Search for the cell housing the specified text and yield its (X, Y) center coordinate. 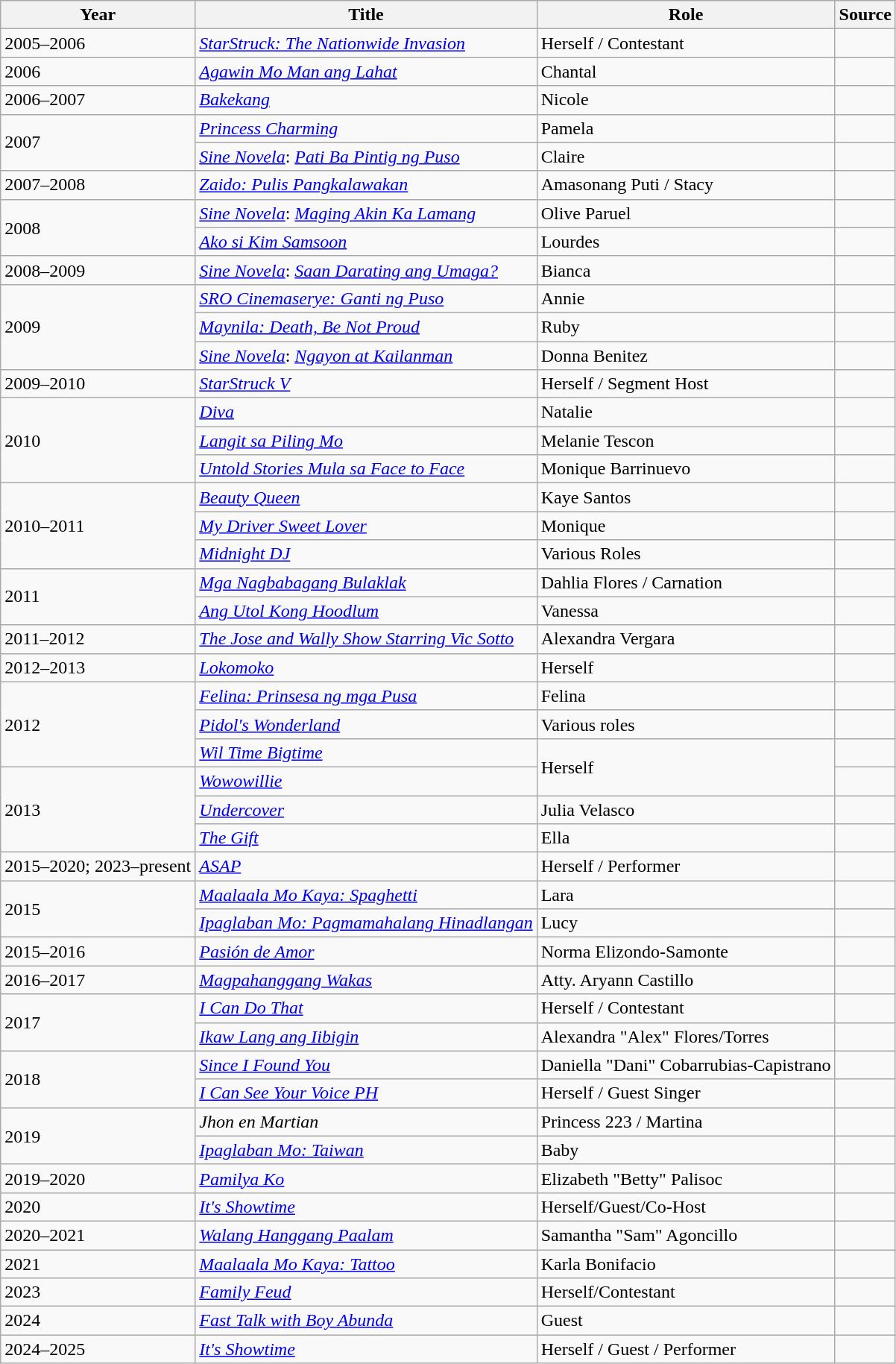
Annie (686, 298)
Lourdes (686, 242)
2012–2013 (98, 667)
2024 (98, 1321)
Princess 223 / Martina (686, 1122)
2006–2007 (98, 100)
Princess Charming (366, 128)
Herself/Contestant (686, 1292)
Midnight DJ (366, 554)
Magpahanggang Wakas (366, 980)
Ikaw Lang ang Iibigin (366, 1037)
Herself / Performer (686, 867)
Vanessa (686, 611)
Role (686, 15)
Ella (686, 838)
Undercover (366, 809)
2017 (98, 1022)
2021 (98, 1264)
Amasonang Puti / Stacy (686, 185)
Monique Barrinuevo (686, 469)
Alexandra Vergara (686, 639)
Guest (686, 1321)
Various roles (686, 724)
Herself/Guest/Co-Host (686, 1207)
Family Feud (366, 1292)
Pamela (686, 128)
Sine Novela: Ngayon at Kailanman (366, 356)
Donna Benitez (686, 356)
Year (98, 15)
Claire (686, 157)
Lucy (686, 923)
Ipaglaban Mo: Taiwan (366, 1150)
Bianca (686, 270)
Bakekang (366, 100)
Diva (366, 412)
2007 (98, 142)
I Can See Your Voice PH (366, 1093)
Various Roles (686, 554)
2006 (98, 72)
2005–2006 (98, 43)
2016–2017 (98, 980)
2012 (98, 724)
Mga Nagbabagang Bulaklak (366, 582)
Felina (686, 696)
2008–2009 (98, 270)
Fast Talk with Boy Abunda (366, 1321)
Felina: Prinsesa ng mga Pusa (366, 696)
Dahlia Flores / Carnation (686, 582)
2020 (98, 1207)
Title (366, 15)
Atty. Aryann Castillo (686, 980)
Melanie Tescon (686, 441)
Monique (686, 526)
Baby (686, 1150)
Zaido: Pulis Pangkalawakan (366, 185)
Daniella "Dani" Cobarrubias-Capistrano (686, 1065)
Jhon en Martian (366, 1122)
2010–2011 (98, 526)
Beauty Queen (366, 497)
Herself / Guest / Performer (686, 1349)
Herself / Guest Singer (686, 1093)
Lara (686, 895)
Maalaala Mo Kaya: Spaghetti (366, 895)
Alexandra "Alex" Flores/Torres (686, 1037)
Maynila: Death, Be Not Proud (366, 327)
Nicole (686, 100)
Ruby (686, 327)
Ang Utol Kong Hoodlum (366, 611)
2024–2025 (98, 1349)
The Gift (366, 838)
The Jose and Wally Show Starring Vic Sotto (366, 639)
Chantal (686, 72)
2018 (98, 1079)
2009–2010 (98, 384)
Pamilya Ko (366, 1178)
Sine Novela: Saan Darating ang Umaga? (366, 270)
SRO Cinemaserye: Ganti ng Puso (366, 298)
Lokomoko (366, 667)
Since I Found You (366, 1065)
2009 (98, 327)
I Can Do That (366, 1008)
Source (865, 15)
Wowowillie (366, 781)
Pidol's Wonderland (366, 724)
Herself / Segment Host (686, 384)
Langit sa Piling Mo (366, 441)
ASAP (366, 867)
Agawin Mo Man ang Lahat (366, 72)
2020–2021 (98, 1235)
Karla Bonifacio (686, 1264)
2011 (98, 597)
Untold Stories Mula sa Face to Face (366, 469)
2023 (98, 1292)
Norma Elizondo-Samonte (686, 952)
Sine Novela: Pati Ba Pintig ng Puso (366, 157)
Ako si Kim Samsoon (366, 242)
2015 (98, 909)
Pasión de Amor (366, 952)
2015–2020; 2023–present (98, 867)
My Driver Sweet Lover (366, 526)
Ipaglaban Mo: Pagmamahalang Hinadlangan (366, 923)
2019–2020 (98, 1178)
2010 (98, 441)
StarStruck V (366, 384)
Samantha "Sam" Agoncillo (686, 1235)
2011–2012 (98, 639)
2019 (98, 1136)
StarStruck: The Nationwide Invasion (366, 43)
Julia Velasco (686, 809)
Maalaala Mo Kaya: Tattoo (366, 1264)
2013 (98, 809)
Kaye Santos (686, 497)
2008 (98, 227)
2007–2008 (98, 185)
Olive Paruel (686, 213)
Walang Hanggang Paalam (366, 1235)
2015–2016 (98, 952)
Wil Time Bigtime (366, 752)
Sine Novela: Maging Akin Ka Lamang (366, 213)
Natalie (686, 412)
Elizabeth "Betty" Palisoc (686, 1178)
